Extract the [X, Y] coordinate from the center of the cell holding the provided text.  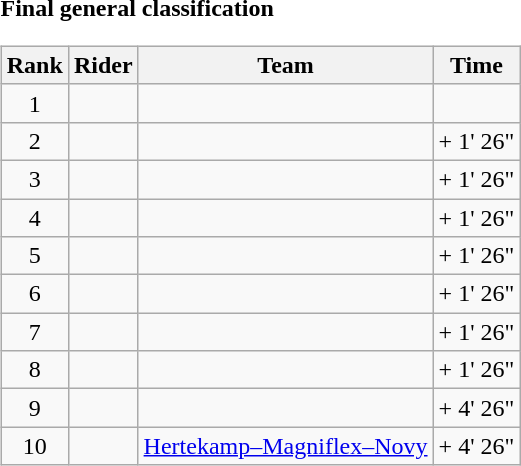
1 [34, 103]
6 [34, 294]
Rank [34, 65]
4 [34, 217]
8 [34, 370]
Team [286, 65]
9 [34, 408]
Rider [103, 65]
3 [34, 179]
Hertekamp–Magniflex–Novy [286, 446]
10 [34, 446]
7 [34, 332]
2 [34, 141]
Time [476, 65]
5 [34, 256]
